Capture the cell that displays the provided text and extract its [X, Y] central coordinate. 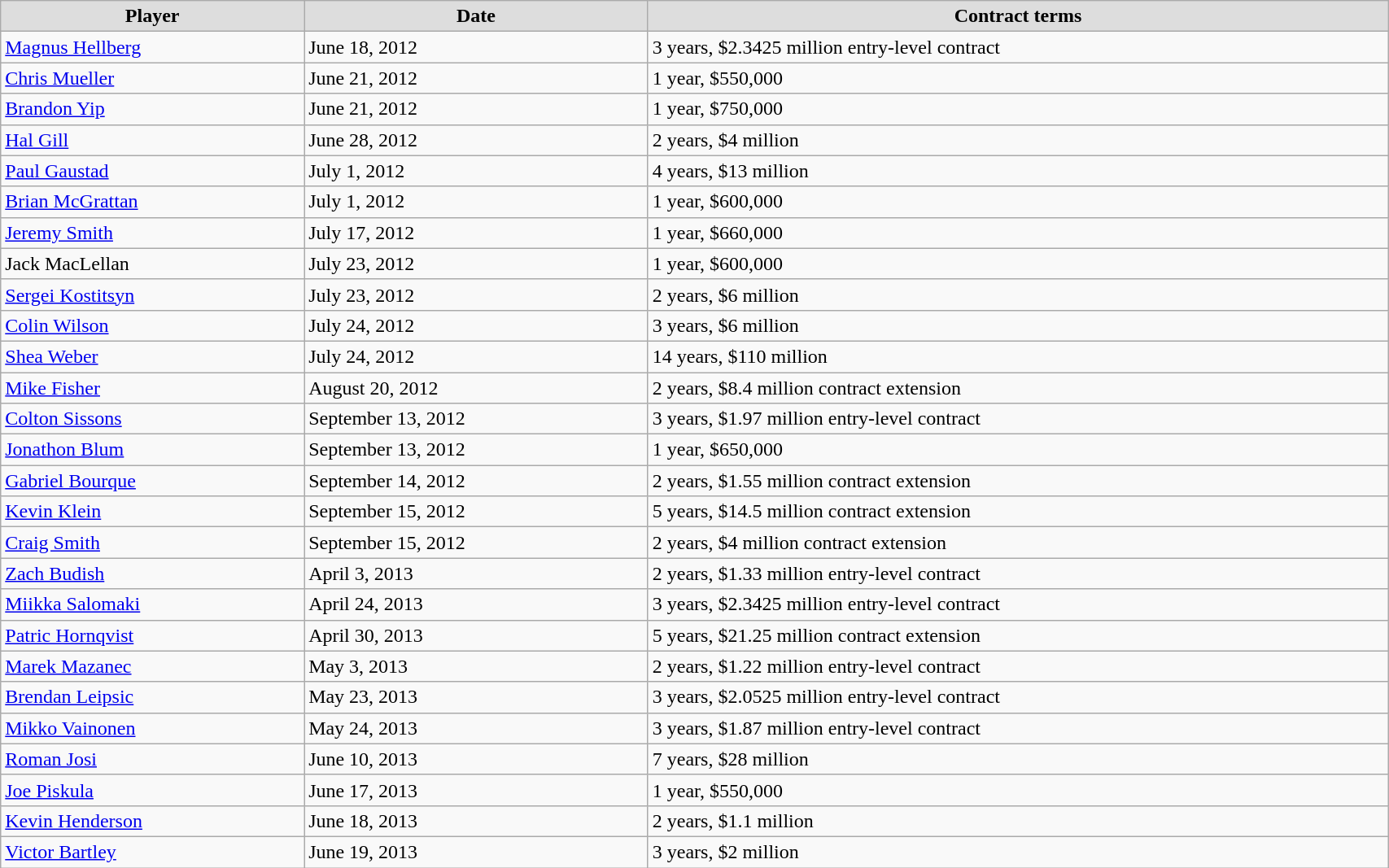
Jack MacLellan [153, 264]
April 24, 2013 [477, 604]
3 years, $6 million [1017, 325]
Sergei Kostitsyn [153, 294]
April 30, 2013 [477, 635]
Paul Gaustad [153, 171]
2 years, $6 million [1017, 294]
Player [153, 16]
June 17, 2013 [477, 790]
Hal Gill [153, 140]
September 14, 2012 [477, 481]
Colin Wilson [153, 325]
2 years, $1.33 million entry-level contract [1017, 574]
Date [477, 16]
2 years, $1.22 million entry-level contract [1017, 666]
Colton Sissons [153, 419]
3 years, $2 million [1017, 852]
2 years, $8.4 million contract extension [1017, 388]
June 28, 2012 [477, 140]
7 years, $28 million [1017, 759]
14 years, $110 million [1017, 356]
3 years, $1.97 million entry-level contract [1017, 419]
1 year, $660,000 [1017, 233]
2 years, $4 million [1017, 140]
Mike Fisher [153, 388]
April 3, 2013 [477, 574]
Roman Josi [153, 759]
Brendan Leipsic [153, 697]
Marek Mazanec [153, 666]
1 year, $750,000 [1017, 109]
June 18, 2013 [477, 821]
2 years, $1.1 million [1017, 821]
Shea Weber [153, 356]
Brandon Yip [153, 109]
5 years, $14.5 million contract extension [1017, 512]
May 3, 2013 [477, 666]
3 years, $1.87 million entry-level contract [1017, 728]
May 24, 2013 [477, 728]
Zach Budish [153, 574]
Craig Smith [153, 543]
2 years, $1.55 million contract extension [1017, 481]
Victor Bartley [153, 852]
Chris Mueller [153, 78]
May 23, 2013 [477, 697]
1 year, $650,000 [1017, 450]
Jonathon Blum [153, 450]
Miikka Salomaki [153, 604]
June 19, 2013 [477, 852]
August 20, 2012 [477, 388]
Magnus Hellberg [153, 47]
Mikko Vainonen [153, 728]
Kevin Henderson [153, 821]
Contract terms [1017, 16]
5 years, $21.25 million contract extension [1017, 635]
Kevin Klein [153, 512]
4 years, $13 million [1017, 171]
Jeremy Smith [153, 233]
3 years, $2.0525 million entry-level contract [1017, 697]
Patric Hornqvist [153, 635]
July 17, 2012 [477, 233]
Gabriel Bourque [153, 481]
June 18, 2012 [477, 47]
Brian McGrattan [153, 202]
Joe Piskula [153, 790]
June 10, 2013 [477, 759]
2 years, $4 million contract extension [1017, 543]
